Output the [x, y] coordinate of the center of the cell containing the given text.  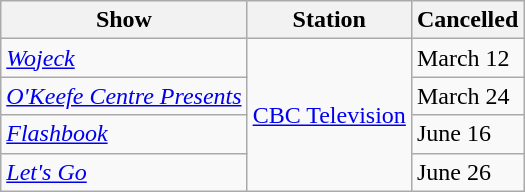
March 24 [467, 96]
Show [124, 20]
Let's Go [124, 172]
Wojeck [124, 58]
June 26 [467, 172]
Station [329, 20]
March 12 [467, 58]
Cancelled [467, 20]
CBC Television [329, 115]
Flashbook [124, 134]
O'Keefe Centre Presents [124, 96]
June 16 [467, 134]
